Return (X, Y) of the center of cell containing provided text 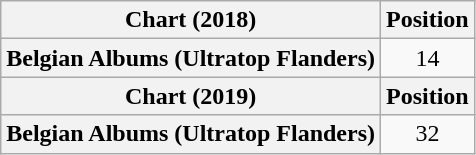
32 (428, 134)
Chart (2019) (191, 96)
Chart (2018) (191, 20)
14 (428, 58)
